Identify which cell holds the provided text, then report its (x, y) central coordinate. 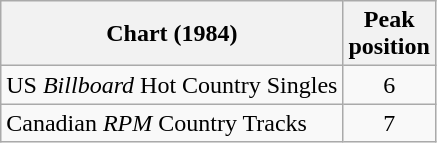
6 (389, 85)
US Billboard Hot Country Singles (172, 85)
Peakposition (389, 34)
Canadian RPM Country Tracks (172, 123)
7 (389, 123)
Chart (1984) (172, 34)
